Search for the cell housing the specified text and yield its [X, Y] center coordinate. 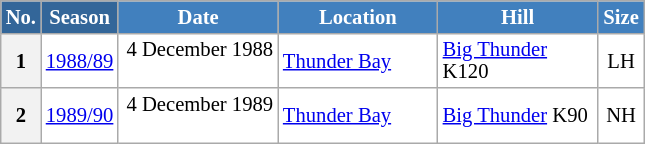
LH [620, 60]
Big Thunder K120 [518, 60]
Big Thunder K90 [518, 116]
1989/90 [80, 116]
2 [21, 116]
Hill [518, 16]
4 December 1988 [198, 60]
4 December 1989 [198, 116]
Size [620, 16]
1988/89 [80, 60]
1 [21, 60]
Location [358, 16]
Date [198, 16]
NH [620, 116]
Season [80, 16]
No. [21, 16]
